Detect which cell encompasses the target text, then output its (x, y) center coordinate. 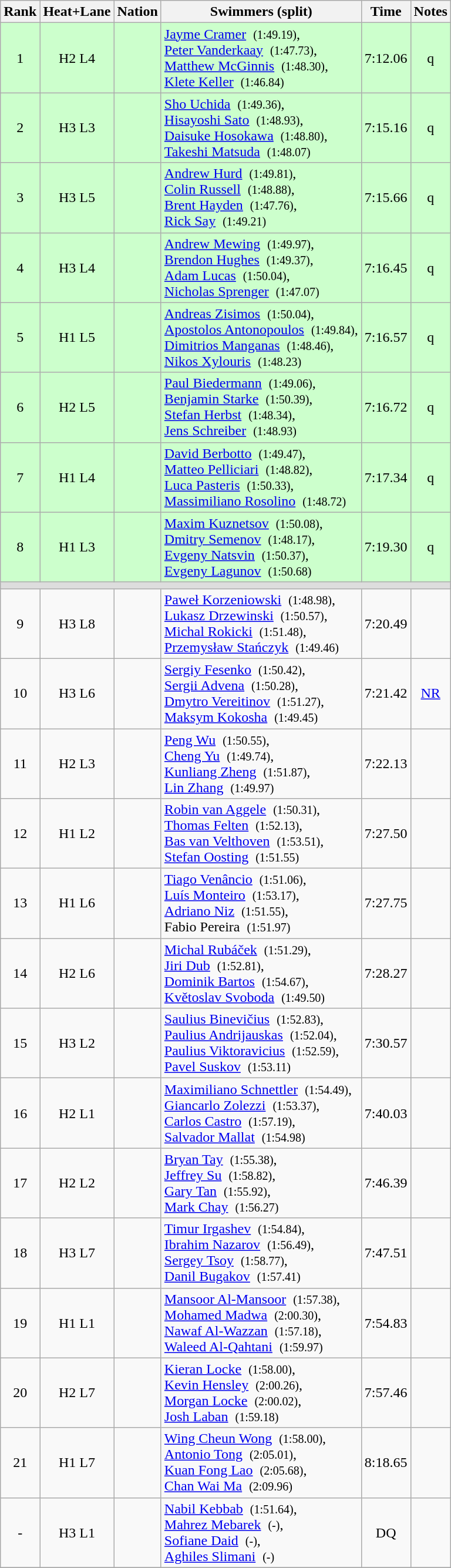
H2 L2 (77, 1183)
7:21.42 (386, 693)
7:30.57 (386, 1043)
David Berbotto (1:49.47), Matteo Pelliciari (1:48.82), Luca Pasteris (1:50.33), Massimiliano Rosolino (1:48.72) (261, 477)
H3 L5 (77, 197)
H2 L6 (77, 974)
DQ (386, 1533)
H1 L2 (77, 834)
H3 L6 (77, 693)
6 (20, 408)
7:19.30 (386, 547)
7:15.66 (386, 197)
17 (20, 1183)
Andrew Hurd (1:49.81), Colin Russell (1:48.88), Brent Hayden (1:47.76), Rick Say (1:49.21) (261, 197)
Heat+Lane (77, 12)
H3 L4 (77, 268)
7:16.57 (386, 337)
2 (20, 128)
7:28.27 (386, 974)
9 (20, 624)
Michal Rubáček (1:51.29), Jiri Dub (1:52.81), Dominik Bartos (1:54.67), Květoslav Svoboda (1:49.50) (261, 974)
H1 L1 (77, 1323)
Sergiy Fesenko (1:50.42), Sergii Advena (1:50.28), Dmytro Vereitinov (1:51.27), Maksym Kokosha (1:49.45) (261, 693)
Sho Uchida (1:49.36), Hisayoshi Sato (1:48.93), Daisuke Hosokawa (1:48.80), Takeshi Matsuda (1:48.07) (261, 128)
H1 L3 (77, 547)
H1 L6 (77, 903)
NR (430, 693)
- (20, 1533)
7:27.75 (386, 903)
8:18.65 (386, 1462)
18 (20, 1253)
7:12.06 (386, 58)
7:16.45 (386, 268)
10 (20, 693)
Rank (20, 12)
Saulius Binevičius (1:52.83), Paulius Andrijauskas (1:52.04), Paulius Viktoravicius (1:52.59), Pavel Suskov (1:53.11) (261, 1043)
21 (20, 1462)
H2 L1 (77, 1113)
Bryan Tay (1:55.38), Jeffrey Su (1:58.82), Gary Tan (1:55.92), Mark Chay (1:56.27) (261, 1183)
7:17.34 (386, 477)
7:22.13 (386, 763)
Jayme Cramer (1:49.19), Peter Vanderkaay (1:47.73), Matthew McGinnis (1:48.30), Klete Keller (1:46.84) (261, 58)
Timur Irgashev (1:54.84), Ibrahim Nazarov (1:56.49), Sergey Tsoy (1:58.77), Danil Bugakov (1:57.41) (261, 1253)
Maxim Kuznetsov (1:50.08), Dmitry Semenov (1:48.17), Evgeny Natsvin (1:50.37), Evgeny Lagunov (1:50.68) (261, 547)
Wing Cheun Wong (1:58.00), Antonio Tong (2:05.01), Kuan Fong Lao (2:05.68), Chan Wai Ma (2:09.96) (261, 1462)
12 (20, 834)
Andrew Mewing (1:49.97), Brendon Hughes (1:49.37), Adam Lucas (1:50.04), Nicholas Sprenger (1:47.07) (261, 268)
Andreas Zisimos (1:50.04), Apostolos Antonopoulos (1:49.84), Dimitrios Manganas (1:48.46), Nikos Xylouris (1:48.23) (261, 337)
4 (20, 268)
15 (20, 1043)
H2 L4 (77, 58)
20 (20, 1393)
H2 L7 (77, 1393)
H3 L8 (77, 624)
H2 L3 (77, 763)
7:20.49 (386, 624)
Peng Wu (1:50.55), Cheng Yu (1:49.74), Kunliang Zheng (1:51.87), Lin Zhang (1:49.97) (261, 763)
H1 L4 (77, 477)
14 (20, 974)
H1 L7 (77, 1462)
H2 L5 (77, 408)
Mansoor Al-Mansoor (1:57.38), Mohamed Madwa (2:00.30), Nawaf Al-Wazzan (1:57.18), Waleed Al-Qahtani (1:59.97) (261, 1323)
H3 L1 (77, 1533)
Maximiliano Schnettler (1:54.49), Giancarlo Zolezzi (1:53.37), Carlos Castro (1:57.19), Salvador Mallat (1:54.98) (261, 1113)
7:46.39 (386, 1183)
7:57.46 (386, 1393)
7:27.50 (386, 834)
11 (20, 763)
Time (386, 12)
7:54.83 (386, 1323)
7:16.72 (386, 408)
13 (20, 903)
7:47.51 (386, 1253)
Paul Biedermann (1:49.06), Benjamin Starke (1:50.39), Stefan Herbst (1:48.34), Jens Schreiber (1:48.93) (261, 408)
H1 L5 (77, 337)
H3 L7 (77, 1253)
7 (20, 477)
H3 L3 (77, 128)
Tiago Venâncio (1:51.06), Luís Monteiro (1:53.17), Adriano Niz (1:51.55), Fabio Pereira (1:51.97) (261, 903)
1 (20, 58)
8 (20, 547)
Swimmers (split) (261, 12)
Nation (137, 12)
7:15.16 (386, 128)
3 (20, 197)
7:40.03 (386, 1113)
Notes (430, 12)
Paweł Korzeniowski (1:48.98), Lukasz Drzewinski (1:50.57), Michal Rokicki (1:51.48), Przemysław Stańczyk (1:49.46) (261, 624)
5 (20, 337)
Kieran Locke (1:58.00), Kevin Hensley (2:00.26), Morgan Locke (2:00.02), Josh Laban (1:59.18) (261, 1393)
H3 L2 (77, 1043)
16 (20, 1113)
19 (20, 1323)
Robin van Aggele (1:50.31), Thomas Felten (1:52.13), Bas van Velthoven (1:53.51), Stefan Oosting (1:51.55) (261, 834)
Nabil Kebbab (1:51.64), Mahrez Mebarek (-), Sofiane Daid (-), Aghiles Slimani (-) (261, 1533)
